Detect which cell encompasses the target text, then output its (X, Y) center coordinate. 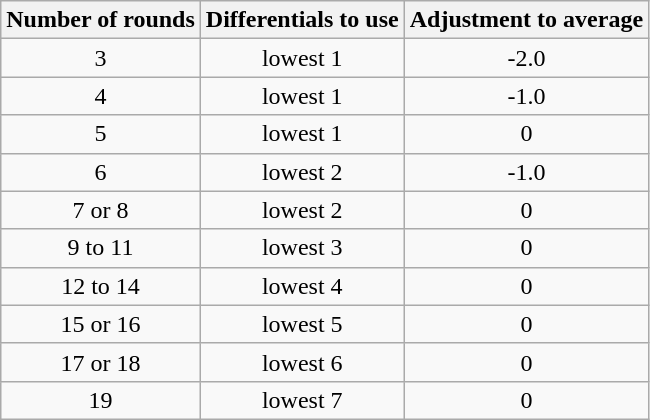
lowest 6 (302, 362)
Differentials to use (302, 20)
17 or 18 (101, 362)
lowest 3 (302, 248)
lowest 5 (302, 324)
lowest 7 (302, 400)
3 (101, 58)
5 (101, 134)
Adjustment to average (526, 20)
6 (101, 172)
19 (101, 400)
Number of rounds (101, 20)
4 (101, 96)
15 or 16 (101, 324)
9 to 11 (101, 248)
7 or 8 (101, 210)
12 to 14 (101, 286)
lowest 4 (302, 286)
-2.0 (526, 58)
